Provide the [X, Y] coordinate of the cell's center where the given text is located.  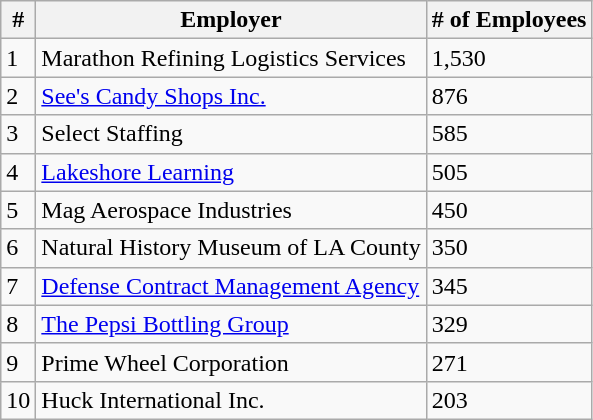
Marathon Refining Logistics Services [231, 58]
The Pepsi Bottling Group [231, 324]
876 [509, 96]
271 [509, 362]
450 [509, 210]
# [18, 20]
505 [509, 172]
Natural History Museum of LA County [231, 248]
Mag Aerospace Industries [231, 210]
5 [18, 210]
# of Employees [509, 20]
9 [18, 362]
2 [18, 96]
10 [18, 400]
203 [509, 400]
585 [509, 134]
7 [18, 286]
8 [18, 324]
Lakeshore Learning [231, 172]
Select Staffing [231, 134]
Prime Wheel Corporation [231, 362]
3 [18, 134]
1 [18, 58]
329 [509, 324]
Huck International Inc. [231, 400]
Defense Contract Management Agency [231, 286]
Employer [231, 20]
See's Candy Shops Inc. [231, 96]
1,530 [509, 58]
345 [509, 286]
350 [509, 248]
4 [18, 172]
6 [18, 248]
